Output the [x, y] coordinate of the center of the cell containing the given text.  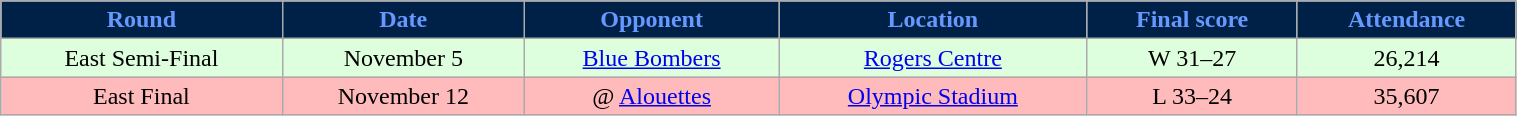
November 5 [404, 58]
@ Alouettes [652, 96]
26,214 [1406, 58]
W 31–27 [1192, 58]
35,607 [1406, 96]
Rogers Centre [934, 58]
Date [404, 20]
Opponent [652, 20]
November 12 [404, 96]
East Final [142, 96]
Olympic Stadium [934, 96]
Final score [1192, 20]
Attendance [1406, 20]
Round [142, 20]
L 33–24 [1192, 96]
East Semi-Final [142, 58]
Blue Bombers [652, 58]
Location [934, 20]
